Return the (x, y) coordinate for the center point of the cell that contains the specified text.  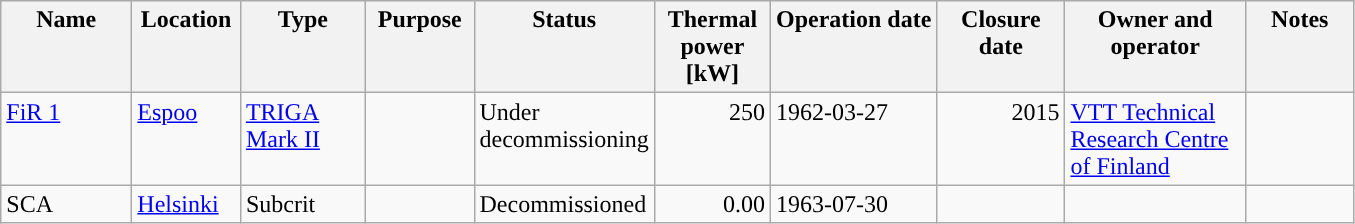
Closure date (1001, 47)
VTT Technical Research Centre of Finland (1156, 139)
Espoo (186, 139)
Helsinki (186, 204)
1963-07-30 (853, 204)
Status (564, 47)
2015 (1001, 139)
Name (66, 47)
Owner and operator (1156, 47)
TRIGA Mark II (302, 139)
Notes (1300, 47)
1962-03-27 (853, 139)
Type (302, 47)
Purpose (420, 47)
Location (186, 47)
0.00 (712, 204)
Subcrit (302, 204)
Decommissioned (564, 204)
Under decommissioning (564, 139)
250 (712, 139)
Thermal power [kW] (712, 47)
Operation date (853, 47)
SCA (66, 204)
FiR 1 (66, 139)
